Capture the cell that displays the provided text and extract its (X, Y) central coordinate. 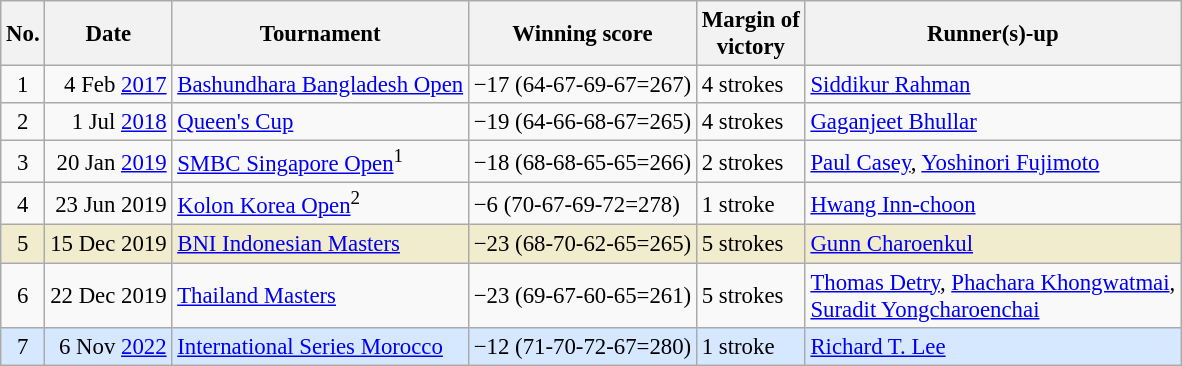
Queen's Cup (320, 122)
4 Feb 2017 (108, 85)
7 (23, 346)
Tournament (320, 34)
−18 (68-68-65-65=266) (582, 162)
International Series Morocco (320, 346)
Gaganjeet Bhullar (992, 122)
−23 (69-67-60-65=261) (582, 296)
SMBC Singapore Open1 (320, 162)
Date (108, 34)
Hwang Inn-choon (992, 204)
3 (23, 162)
20 Jan 2019 (108, 162)
2 strokes (750, 162)
−19 (64-66-68-67=265) (582, 122)
Thailand Masters (320, 296)
Siddikur Rahman (992, 85)
Kolon Korea Open2 (320, 204)
No. (23, 34)
−23 (68-70-62-65=265) (582, 244)
−6 (70-67-69-72=278) (582, 204)
22 Dec 2019 (108, 296)
6 (23, 296)
6 Nov 2022 (108, 346)
Thomas Detry, Phachara Khongwatmai, Suradit Yongcharoenchai (992, 296)
Bashundhara Bangladesh Open (320, 85)
−17 (64-67-69-67=267) (582, 85)
1 Jul 2018 (108, 122)
2 (23, 122)
Richard T. Lee (992, 346)
1 (23, 85)
23 Jun 2019 (108, 204)
BNI Indonesian Masters (320, 244)
Margin ofvictory (750, 34)
Gunn Charoenkul (992, 244)
Paul Casey, Yoshinori Fujimoto (992, 162)
15 Dec 2019 (108, 244)
Winning score (582, 34)
4 (23, 204)
−12 (71-70-72-67=280) (582, 346)
5 (23, 244)
Runner(s)-up (992, 34)
